Search for the cell housing the specified text and yield its [x, y] center coordinate. 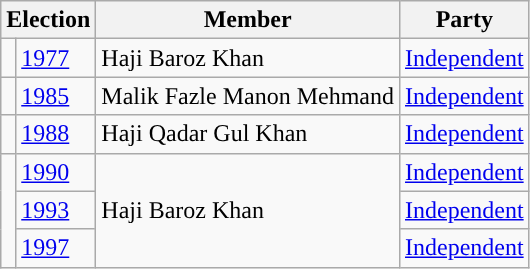
1985 [56, 96]
1977 [56, 58]
1997 [56, 248]
1988 [56, 134]
Malik Fazle Manon Mehmand [248, 96]
1990 [56, 172]
1993 [56, 210]
Member [248, 20]
Election [48, 20]
Haji Qadar Gul Khan [248, 134]
Party [464, 20]
